Search for the cell housing the specified text and yield its [x, y] center coordinate. 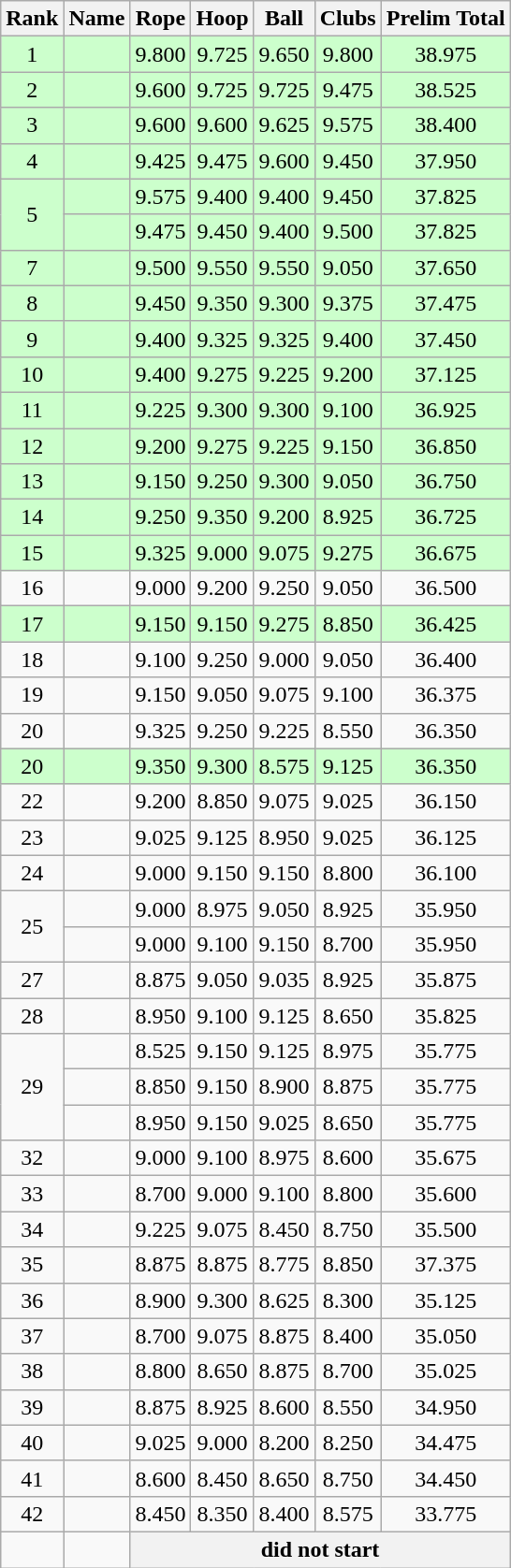
36.850 [445, 446]
38 [32, 1372]
7 [32, 268]
Prelim Total [445, 19]
37.950 [445, 161]
did not start [320, 1549]
9 [32, 339]
41 [32, 1478]
36.925 [445, 410]
Rank [32, 19]
Name [97, 19]
34.450 [445, 1478]
8.300 [348, 1300]
35.825 [445, 1015]
33 [32, 1194]
33.775 [445, 1514]
10 [32, 374]
17 [32, 624]
34.950 [445, 1407]
22 [32, 802]
38.525 [445, 90]
11 [32, 410]
35.050 [445, 1336]
39 [32, 1407]
38.975 [445, 54]
19 [32, 695]
32 [32, 1158]
36.675 [445, 553]
Ball [285, 19]
2 [32, 90]
16 [32, 588]
23 [32, 837]
9.035 [285, 980]
3 [32, 125]
37 [32, 1336]
34 [32, 1229]
42 [32, 1514]
35.125 [445, 1300]
8 [32, 303]
28 [32, 1015]
35.675 [445, 1158]
Rope [161, 19]
36.150 [445, 802]
9.625 [285, 125]
29 [32, 1087]
38.400 [445, 125]
9.375 [348, 303]
34.475 [445, 1443]
35 [32, 1265]
27 [32, 980]
5 [32, 214]
37.475 [445, 303]
37.650 [445, 268]
4 [32, 161]
36.725 [445, 517]
9.425 [161, 161]
Hoop [223, 19]
8.625 [285, 1300]
9.650 [285, 54]
12 [32, 446]
14 [32, 517]
36.400 [445, 660]
8.350 [223, 1514]
35.025 [445, 1372]
36.100 [445, 873]
37.375 [445, 1265]
37.125 [445, 374]
15 [32, 553]
25 [32, 926]
35.875 [445, 980]
36.375 [445, 695]
8.200 [285, 1443]
36.500 [445, 588]
40 [32, 1443]
35.500 [445, 1229]
13 [32, 482]
36 [32, 1300]
18 [32, 660]
24 [32, 873]
36.750 [445, 482]
8.775 [285, 1265]
35.600 [445, 1194]
8.250 [348, 1443]
36.125 [445, 837]
Clubs [348, 19]
1 [32, 54]
36.425 [445, 624]
8.525 [161, 1052]
37.450 [445, 339]
